Find where the given text appears and provide that cell's center as (X, Y) coordinate. 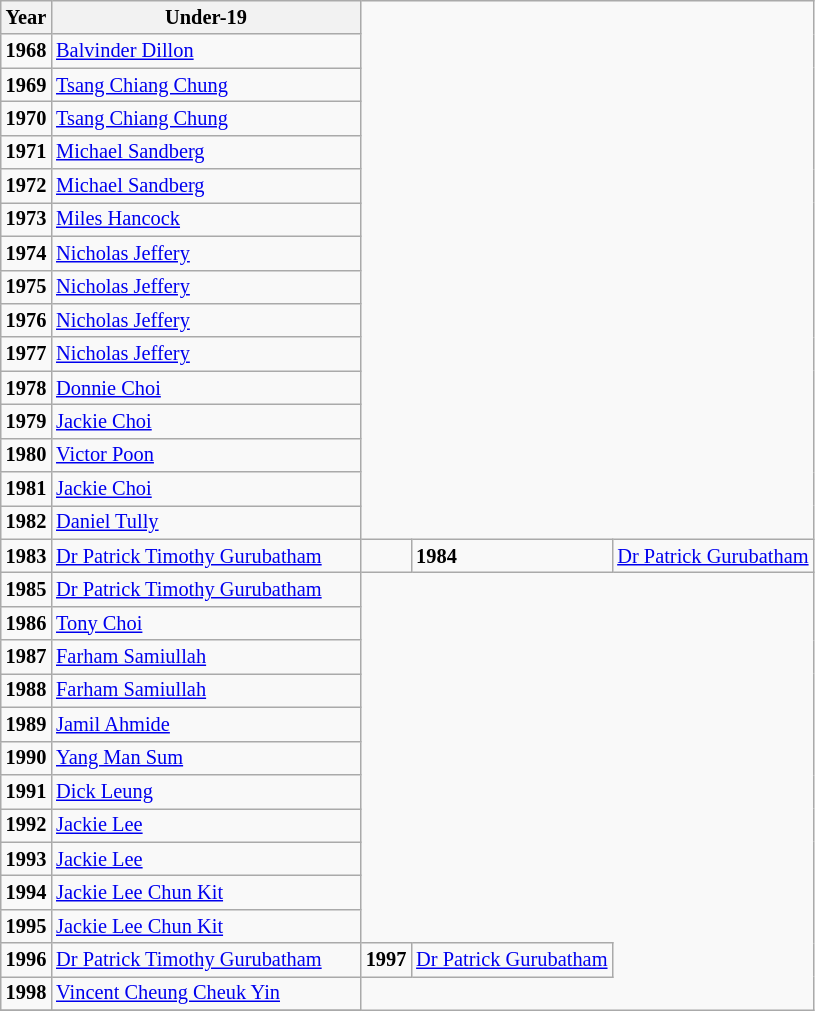
Yang Man Sum (206, 758)
Tony Choi (206, 623)
1979 (26, 421)
1974 (26, 253)
1991 (26, 791)
1990 (26, 758)
1992 (26, 825)
1996 (26, 960)
Dick Leung (206, 791)
1980 (26, 455)
Donnie Choi (206, 388)
Miles Hancock (206, 219)
Vincent Cheung Cheuk Yin (206, 993)
1987 (26, 657)
Balvinder Dillon (206, 51)
1983 (26, 556)
Daniel Tully (206, 522)
1981 (26, 489)
1973 (26, 219)
1984 (512, 556)
1982 (26, 522)
1972 (26, 186)
Year (26, 17)
1976 (26, 320)
1989 (26, 724)
1986 (26, 623)
Jamil Ahmide (206, 724)
1998 (26, 993)
1969 (26, 85)
Under-19 (206, 17)
1988 (26, 690)
1994 (26, 892)
1970 (26, 118)
1978 (26, 388)
1977 (26, 354)
1995 (26, 926)
1985 (26, 589)
1971 (26, 152)
1993 (26, 859)
1968 (26, 51)
Victor Poon (206, 455)
1975 (26, 287)
1997 (386, 960)
